Identify which cell holds the provided text, then report its (X, Y) central coordinate. 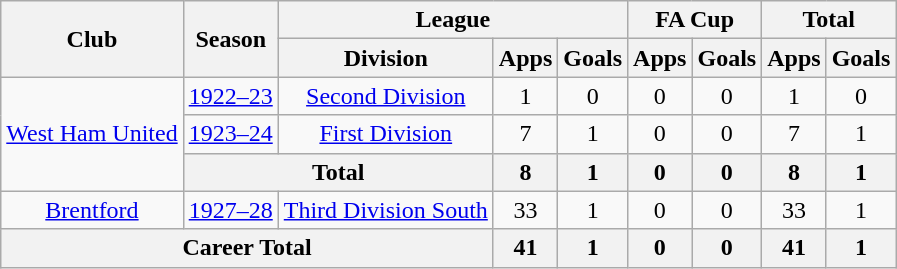
West Ham United (92, 134)
1922–23 (230, 96)
Career Total (248, 248)
FA Cup (695, 20)
Brentford (92, 210)
Club (92, 39)
1923–24 (230, 134)
Second Division (386, 96)
League (452, 20)
Division (386, 58)
First Division (386, 134)
1927–28 (230, 210)
Season (230, 39)
Third Division South (386, 210)
